Search for the cell housing the specified text and yield its [X, Y] center coordinate. 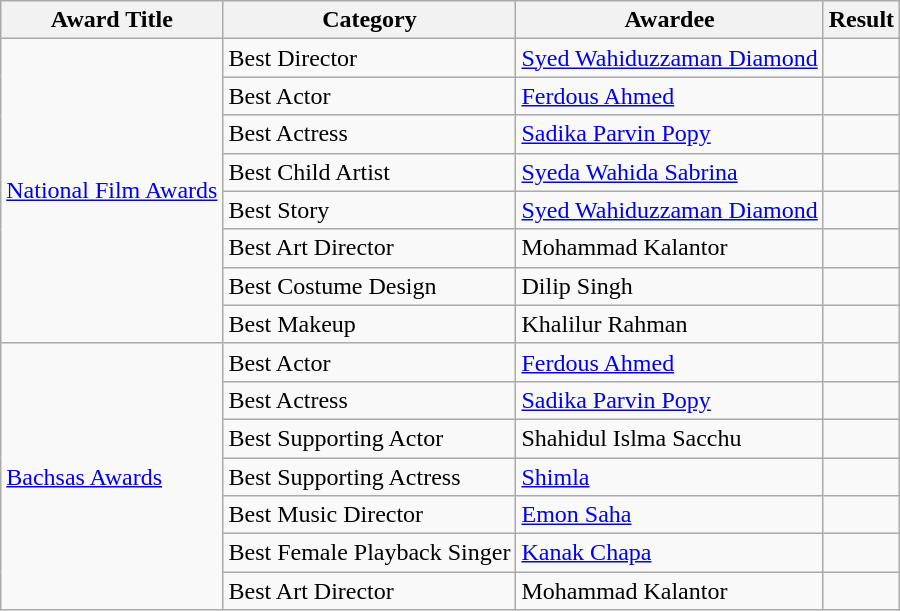
Syeda Wahida Sabrina [670, 172]
Best Costume Design [370, 286]
Best Female Playback Singer [370, 553]
National Film Awards [112, 191]
Best Supporting Actor [370, 438]
Awardee [670, 20]
Category [370, 20]
Result [861, 20]
Shahidul Islma Sacchu [670, 438]
Best Story [370, 210]
Award Title [112, 20]
Best Music Director [370, 515]
Emon Saha [670, 515]
Bachsas Awards [112, 476]
Best Makeup [370, 324]
Best Supporting Actress [370, 477]
Khalilur Rahman [670, 324]
Kanak Chapa [670, 553]
Shimla [670, 477]
Best Director [370, 58]
Dilip Singh [670, 286]
Best Child Artist [370, 172]
